Provide the (X, Y) coordinate of the cell's center where the given text is located.  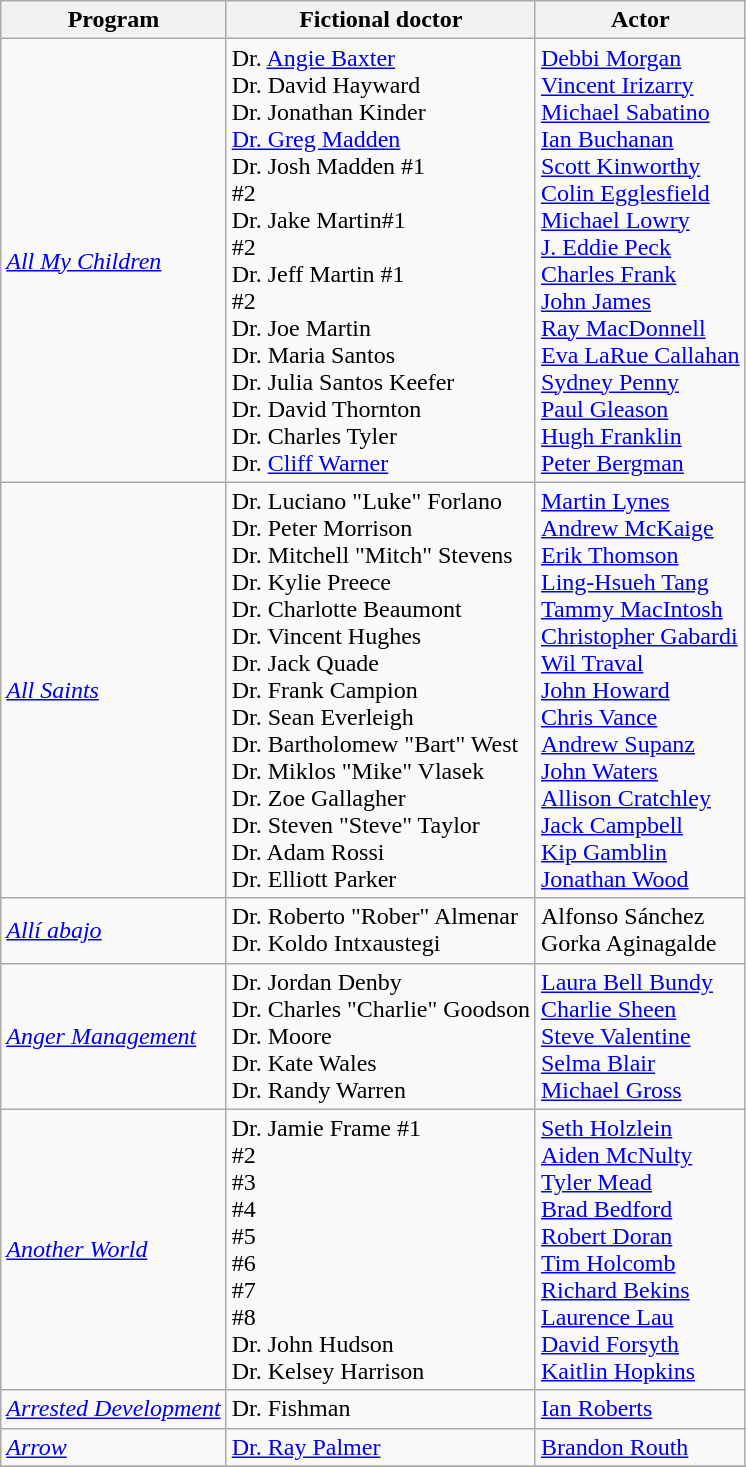
Laura Bell BundyCharlie SheenSteve ValentineSelma BlairMichael Gross (640, 1036)
Actor (640, 20)
Dr. Fishman (380, 1409)
All Saints (114, 690)
Seth HolzleinAiden McNultyTyler MeadBrad BedfordRobert DoranTim HolcombRichard BekinsLaurence LauDavid ForsythKaitlin Hopkins (640, 1250)
Dr. Ray Palmer (380, 1447)
Dr. Roberto "Rober" AlmenarDr. Koldo Intxaustegi (380, 930)
Dr. Jordan DenbyDr. Charles "Charlie" GoodsonDr. MooreDr. Kate WalesDr. Randy Warren (380, 1036)
Allí abajo (114, 930)
Ian Roberts (640, 1409)
Anger Management (114, 1036)
Alfonso SánchezGorka Aginagalde (640, 930)
Arrow (114, 1447)
Fictional doctor (380, 20)
Dr. Jamie Frame #1#2#3#4#5#6#7#8Dr. John HudsonDr. Kelsey Harrison (380, 1250)
Program (114, 20)
Arrested Development (114, 1409)
Brandon Routh (640, 1447)
Another World (114, 1250)
All My Children (114, 260)
